Return [X, Y] of the center of cell containing provided text 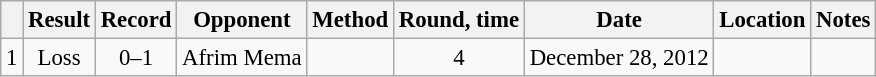
Location [762, 20]
Method [350, 20]
Afrim Mema [242, 58]
Date [619, 20]
4 [458, 58]
Record [136, 20]
Loss [60, 58]
Result [60, 20]
1 [12, 58]
December 28, 2012 [619, 58]
Notes [844, 20]
Opponent [242, 20]
Round, time [458, 20]
0–1 [136, 58]
